Identify which cell holds the provided text, then report its (x, y) central coordinate. 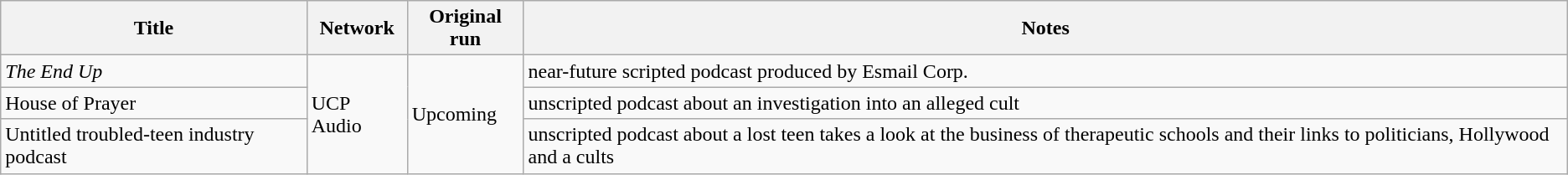
Original run (466, 28)
House of Prayer (154, 103)
Title (154, 28)
The End Up (154, 71)
unscripted podcast about an investigation into an alleged cult (1045, 103)
Upcoming (466, 114)
unscripted podcast about a lost teen takes a look at the business of therapeutic schools and their links to politicians, Hollywood and a cults (1045, 146)
Notes (1045, 28)
Network (357, 28)
UCP Audio (357, 114)
Untitled troubled-teen industry podcast (154, 146)
near-future scripted podcast produced by Esmail Corp. (1045, 71)
